Scan for the cell matching the given text and deliver its (X, Y) coordinate at center. 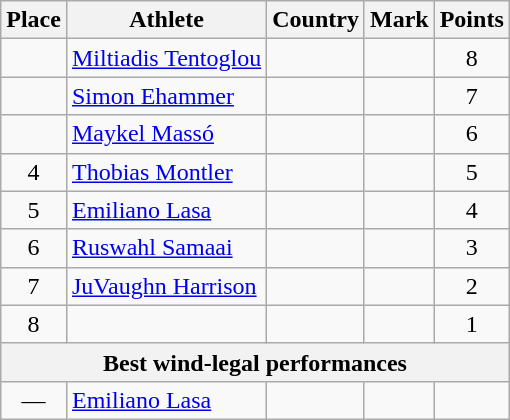
Simon Ehammer (166, 96)
3 (472, 248)
Miltiadis Tentoglou (166, 58)
2 (472, 286)
— (34, 400)
1 (472, 324)
Thobias Montler (166, 172)
Mark (399, 20)
Ruswahl Samaai (166, 248)
Place (34, 20)
Best wind-legal performances (255, 362)
JuVaughn Harrison (166, 286)
Maykel Massó (166, 134)
Country (316, 20)
Athlete (166, 20)
Points (472, 20)
